Capture the cell that displays the provided text and extract its (X, Y) central coordinate. 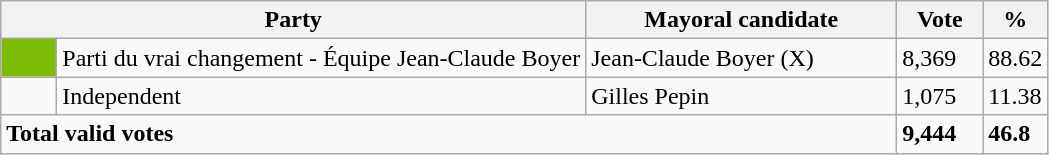
9,444 (940, 134)
88.62 (1016, 58)
11.38 (1016, 96)
Total valid votes (449, 134)
Gilles Pepin (742, 96)
46.8 (1016, 134)
Vote (940, 20)
Parti du vrai changement - Équipe Jean-Claude Boyer (322, 58)
Independent (322, 96)
Jean-Claude Boyer (X) (742, 58)
Party (294, 20)
8,369 (940, 58)
% (1016, 20)
1,075 (940, 96)
Mayoral candidate (742, 20)
